Provide the (x, y) coordinate of the cell's center where the given text is located.  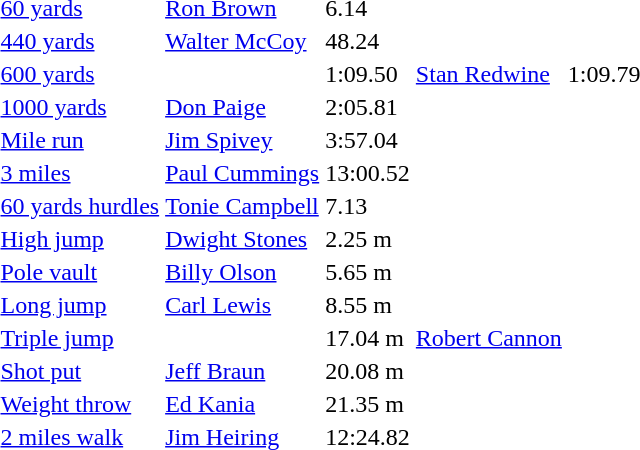
5.65 m (368, 272)
Robert Cannon (488, 338)
Tonie Campbell (242, 206)
20.08 m (368, 371)
Jim Spivey (242, 140)
13:00.52 (368, 173)
48.24 (368, 41)
Billy Olson (242, 272)
3:57.04 (368, 140)
Ed Kania (242, 404)
Walter McCoy (242, 41)
2:05.81 (368, 107)
Stan Redwine (488, 74)
Don Paige (242, 107)
2.25 m (368, 239)
7.13 (368, 206)
Jeff Braun (242, 371)
8.55 m (368, 305)
1:09.50 (368, 74)
Carl Lewis (242, 305)
17.04 m (368, 338)
21.35 m (368, 404)
Dwight Stones (242, 239)
Paul Cummings (242, 173)
